Return the (X, Y) coordinate for the center point of the cell that contains the specified text.  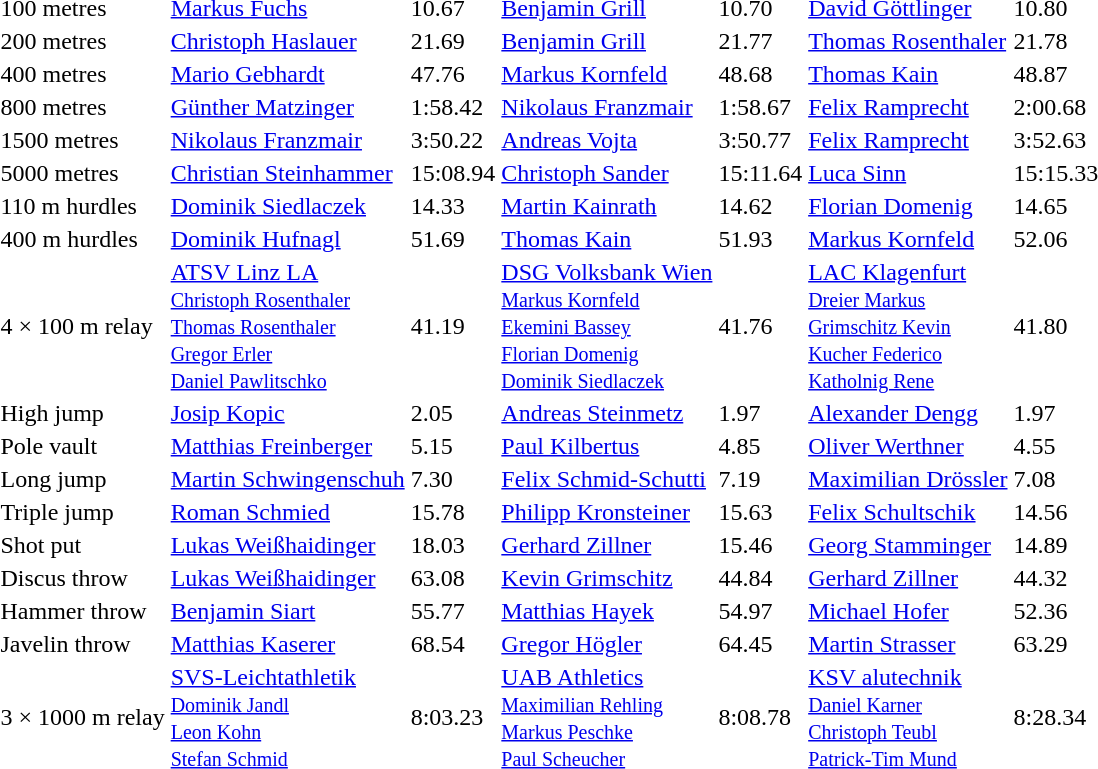
Josip Kopic (288, 413)
Andreas Vojta (607, 140)
Benjamin Siart (288, 611)
47.76 (453, 74)
Michael Hofer (908, 611)
4.85 (760, 446)
Kevin Grimschitz (607, 578)
7.19 (760, 479)
21.69 (453, 41)
64.45 (760, 644)
Florian Domenig (908, 206)
ATSV Linz LAChristoph RosenthalerThomas RosenthalerGregor ErlerDaniel Pawlitschko (288, 326)
Benjamin Grill (607, 41)
51.93 (760, 239)
Martin Strasser (908, 644)
1:58.42 (453, 107)
3:50.22 (453, 140)
41.76 (760, 326)
3:50.77 (760, 140)
21.77 (760, 41)
15.78 (453, 512)
15:11.64 (760, 173)
Felix Schmid-Schutti (607, 479)
Martin Schwingenschuh (288, 479)
Christoph Sander (607, 173)
63.08 (453, 578)
Roman Schmied (288, 512)
Günther Matzinger (288, 107)
15:08.94 (453, 173)
2.05 (453, 413)
48.68 (760, 74)
15.46 (760, 545)
51.69 (453, 239)
Gregor Högler (607, 644)
1:58.67 (760, 107)
Mario Gebhardt (288, 74)
Maximilian Drössler (908, 479)
Dominik Siedlaczek (288, 206)
Martin Kainrath (607, 206)
Alexander Dengg (908, 413)
5.15 (453, 446)
18.03 (453, 545)
14.62 (760, 206)
Paul Kilbertus (607, 446)
Dominik Hufnagl (288, 239)
14.33 (453, 206)
41.19 (453, 326)
7.30 (453, 479)
Georg Stamminger (908, 545)
Thomas Rosenthaler (908, 41)
Andreas Steinmetz (607, 413)
54.97 (760, 611)
Philipp Kronsteiner (607, 512)
Felix Schultschik (908, 512)
Christian Steinhammer (288, 173)
Christoph Haslauer (288, 41)
15.63 (760, 512)
Luca Sinn (908, 173)
LAC KlagenfurtDreier MarkusGrimschitz KevinKucher FedericoKatholnig Rene (908, 326)
Oliver Werthner (908, 446)
DSG Volksbank WienMarkus KornfeldEkemini BasseyFlorian DomenigDominik Siedlaczek (607, 326)
Matthias Hayek (607, 611)
Matthias Kaserer (288, 644)
55.77 (453, 611)
68.54 (453, 644)
1.97 (760, 413)
44.84 (760, 578)
Matthias Freinberger (288, 446)
